Provide the [X, Y] coordinate of the cell's center where the given text is located.  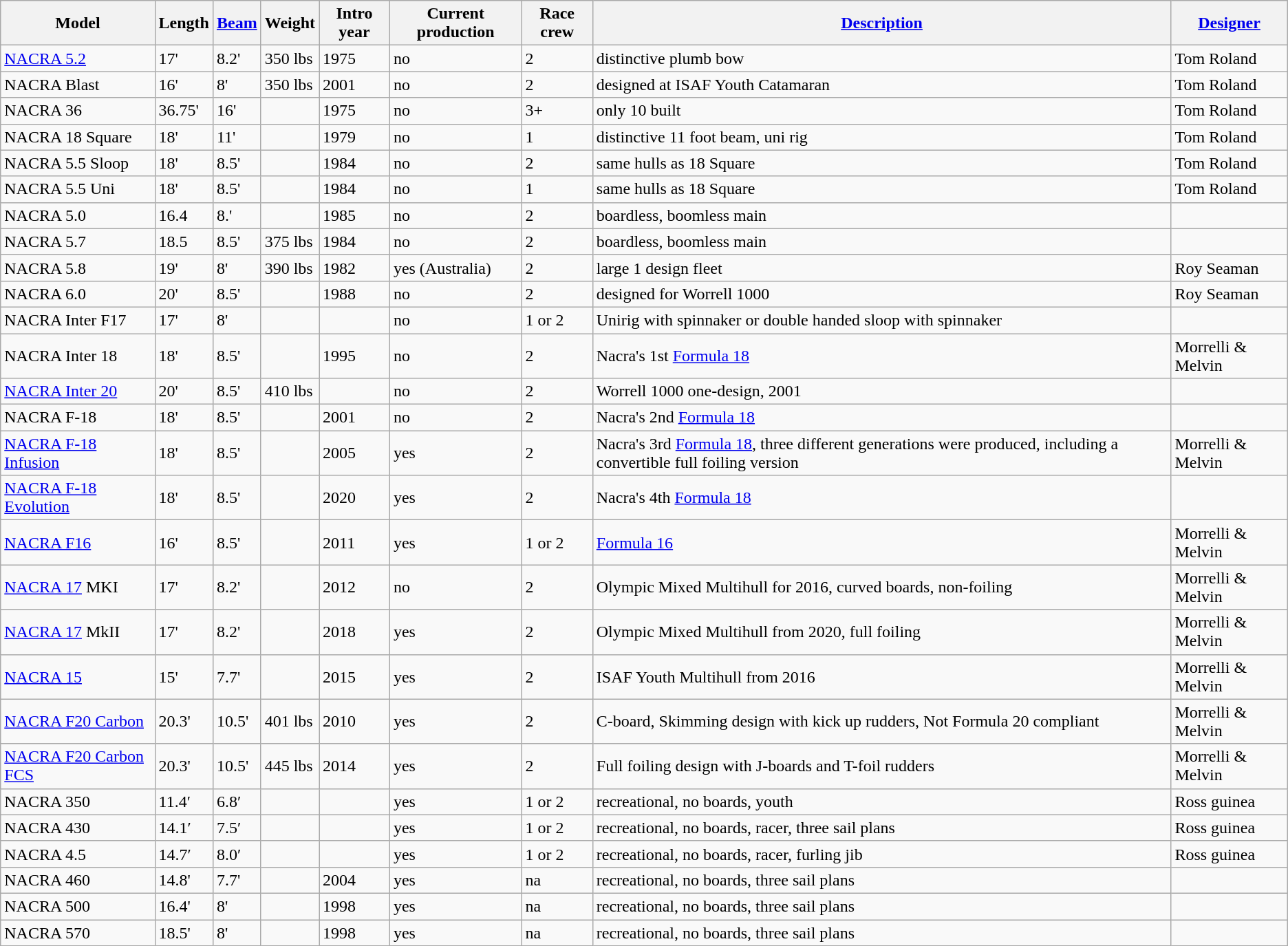
Worrell 1000 one-design, 2001 [882, 391]
2018 [355, 632]
NACRA 15 [78, 677]
Nacra's 2nd Formula 18 [882, 418]
Nacra's 3rd Formula 18, three different generations were produced, including a convertible full foiling version [882, 453]
1995 [355, 355]
NACRA F20 Carbon FCS [78, 766]
2005 [355, 453]
Formula 16 [882, 542]
NACRA 5.8 [78, 268]
NACRA F-18 Evolution [78, 498]
2012 [355, 588]
NACRA 17 MkII [78, 632]
NACRA 570 [78, 932]
NACRA 18 Square [78, 137]
16.4 [184, 215]
Intro year [355, 23]
NACRA Blast [78, 85]
Designer [1229, 23]
2004 [355, 880]
Full foiling design with J-boards and T-foil rudders [882, 766]
445 lbs [290, 766]
designed at ISAF Youth Catamaran [882, 85]
recreational, no boards, racer, three sail plans [882, 828]
NACRA 500 [78, 906]
8.0′ [237, 854]
recreational, no boards, youth [882, 802]
NACRA Inter 18 [78, 355]
2020 [355, 498]
NACRA F20 Carbon [78, 721]
1982 [355, 268]
Nacra's 4th Formula 18 [882, 498]
19' [184, 268]
Weight [290, 23]
7.5′ [237, 828]
NACRA 430 [78, 828]
Olympic Mixed Multihull from 2020, full foiling [882, 632]
C-board, Skimming design with kick up rudders, Not Formula 20 compliant [882, 721]
ISAF Youth Multihull from 2016 [882, 677]
14.1′ [184, 828]
11' [237, 137]
designed for Worrell 1000 [882, 294]
only 10 built [882, 111]
recreational, no boards, racer, furling jib [882, 854]
yes (Australia) [455, 268]
18.5 [184, 241]
Current production [455, 23]
2010 [355, 721]
3+ [557, 111]
Beam [237, 23]
Olympic Mixed Multihull for 2016, curved boards, non-foiling [882, 588]
1988 [355, 294]
NACRA F-18 [78, 418]
NACRA 5.5 Sloop [78, 163]
401 lbs [290, 721]
2015 [355, 677]
6.8′ [237, 802]
distinctive 11 foot beam, uni rig [882, 137]
410 lbs [290, 391]
11.4′ [184, 802]
1985 [355, 215]
NACRA 350 [78, 802]
15' [184, 677]
NACRA 460 [78, 880]
NACRA Inter 20 [78, 391]
16.4' [184, 906]
36.75' [184, 111]
Description [882, 23]
8.' [237, 215]
375 lbs [290, 241]
NACRA 5.5 Uni [78, 189]
Model [78, 23]
14.7′ [184, 854]
2014 [355, 766]
NACRA 6.0 [78, 294]
1979 [355, 137]
NACRA 17 MKI [78, 588]
Unirig with spinnaker or double handed sloop with spinnaker [882, 320]
14.8' [184, 880]
NACRA 4.5 [78, 854]
NACRA 5.0 [78, 215]
NACRA 36 [78, 111]
NACRA 5.7 [78, 241]
18.5' [184, 932]
Race crew [557, 23]
390 lbs [290, 268]
NACRA Inter F17 [78, 320]
NACRA F16 [78, 542]
distinctive plumb bow [882, 58]
large 1 design fleet [882, 268]
Nacra's 1st Formula 18 [882, 355]
NACRA 5.2 [78, 58]
2011 [355, 542]
NACRA F-18 Infusion [78, 453]
Length [184, 23]
